Find where the given text appears and provide that cell's center as (X, Y) coordinate. 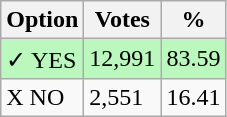
83.59 (194, 59)
12,991 (122, 59)
X NO (42, 97)
Votes (122, 20)
2,551 (122, 97)
Option (42, 20)
% (194, 20)
✓ YES (42, 59)
16.41 (194, 97)
